Identify which cell holds the provided text, then report its [X, Y] central coordinate. 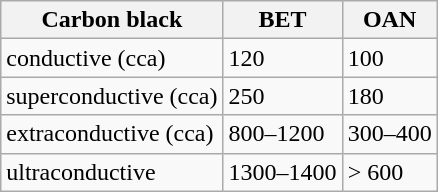
1300–1400 [282, 172]
300–400 [390, 134]
180 [390, 96]
120 [282, 58]
conductive (cca) [112, 58]
OAN [390, 20]
800–1200 [282, 134]
ultraconductive [112, 172]
superconductive (cca) [112, 96]
250 [282, 96]
extraconductive (cca) [112, 134]
Carbon black [112, 20]
> 600 [390, 172]
100 [390, 58]
BET [282, 20]
